Provide the [X, Y] coordinate of the cell's center where the given text is located.  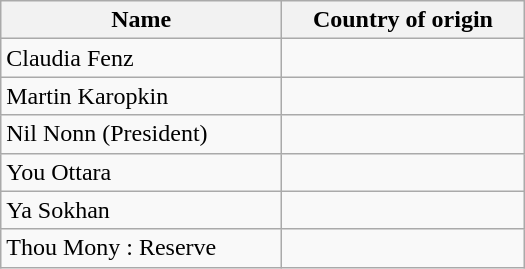
Martin Karopkin [142, 96]
Nil Nonn (President) [142, 134]
Country of origin [404, 20]
Name [142, 20]
You Ottara [142, 172]
Thou Mony : Reserve [142, 248]
Claudia Fenz [142, 58]
Ya Sokhan [142, 210]
